Extract the (X, Y) coordinate from the center of the cell holding the provided text.  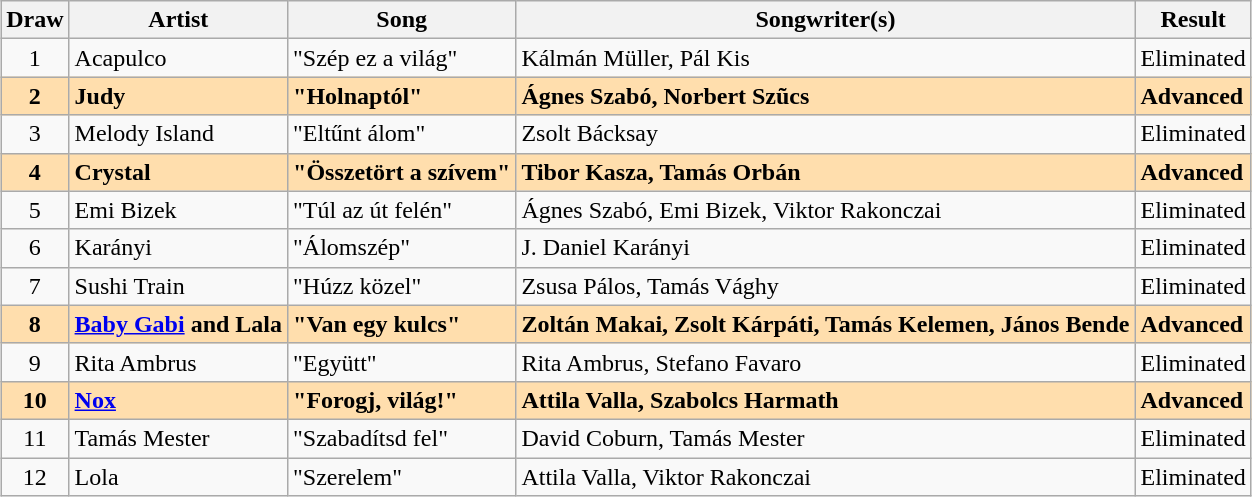
5 (35, 210)
Ágnes Szabó, Emi Bizek, Viktor Rakonczai (826, 210)
Kálmán Müller, Pál Kis (826, 58)
"Szép ez a világ" (402, 58)
"Szabadítsd fel" (402, 438)
9 (35, 362)
"Eltűnt álom" (402, 134)
"Összetört a szívem" (402, 172)
"Álomszép" (402, 248)
Tamás Mester (178, 438)
Judy (178, 96)
"Túl az út felén" (402, 210)
8 (35, 324)
J. Daniel Karányi (826, 248)
Tibor Kasza, Tamás Orbán (826, 172)
Sushi Train (178, 286)
"Együtt" (402, 362)
"Holnaptól" (402, 96)
1 (35, 58)
Karányi (178, 248)
Song (402, 20)
2 (35, 96)
David Coburn, Tamás Mester (826, 438)
Attila Valla, Viktor Rakonczai (826, 477)
10 (35, 400)
Melody Island (178, 134)
"Van egy kulcs" (402, 324)
"Szerelem" (402, 477)
Emi Bizek (178, 210)
"Forogj, világ!" (402, 400)
6 (35, 248)
Attila Valla, Szabolcs Harmath (826, 400)
Zsolt Bácksay (826, 134)
Baby Gabi and Lala (178, 324)
Nox (178, 400)
Zoltán Makai, Zsolt Kárpáti, Tamás Kelemen, János Bende (826, 324)
4 (35, 172)
12 (35, 477)
7 (35, 286)
11 (35, 438)
Zsusa Pálos, Tamás Vághy (826, 286)
Songwriter(s) (826, 20)
Lola (178, 477)
Artist (178, 20)
Ágnes Szabó, Norbert Szũcs (826, 96)
"Húzz közel" (402, 286)
3 (35, 134)
Draw (35, 20)
Crystal (178, 172)
Rita Ambrus (178, 362)
Rita Ambrus, Stefano Favaro (826, 362)
Acapulco (178, 58)
Result (1193, 20)
